Extract the (x, y) coordinate from the center of the cell holding the provided text.  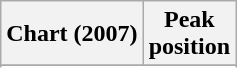
Chart (2007) (72, 34)
Peak position (189, 34)
